Return the [X, Y] coordinate for the center point of the cell that contains the specified text.  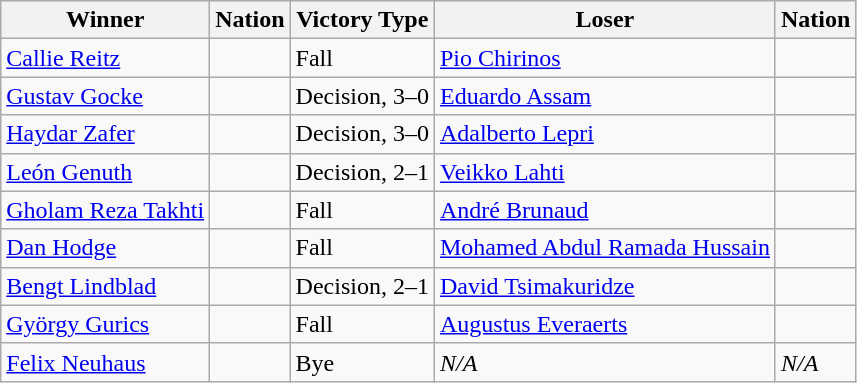
Felix Neuhaus [106, 362]
David Tsimakuridze [604, 286]
Gholam Reza Takhti [106, 210]
Dan Hodge [106, 248]
Loser [604, 20]
Mohamed Abdul Ramada Hussain [604, 248]
Winner [106, 20]
Augustus Everaerts [604, 324]
André Brunaud [604, 210]
Haydar Zafer [106, 134]
Victory Type [362, 20]
León Genuth [106, 172]
Bengt Lindblad [106, 286]
Gustav Gocke [106, 96]
Callie Reitz [106, 58]
Bye [362, 362]
György Gurics [106, 324]
Eduardo Assam [604, 96]
Pio Chirinos [604, 58]
Adalberto Lepri [604, 134]
Veikko Lahti [604, 172]
